Extract the [x, y] coordinate from the center of the cell holding the provided text.  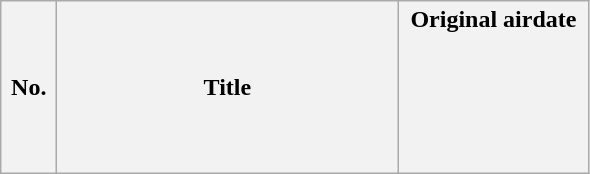
Title [228, 88]
No. [29, 88]
Original airdate [494, 88]
